Return (X, Y) of the center of cell containing provided text 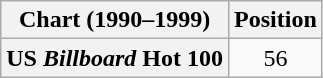
56 (276, 58)
US Billboard Hot 100 (115, 58)
Chart (1990–1999) (115, 20)
Position (276, 20)
